Identify which cell holds the provided text, then report its (x, y) central coordinate. 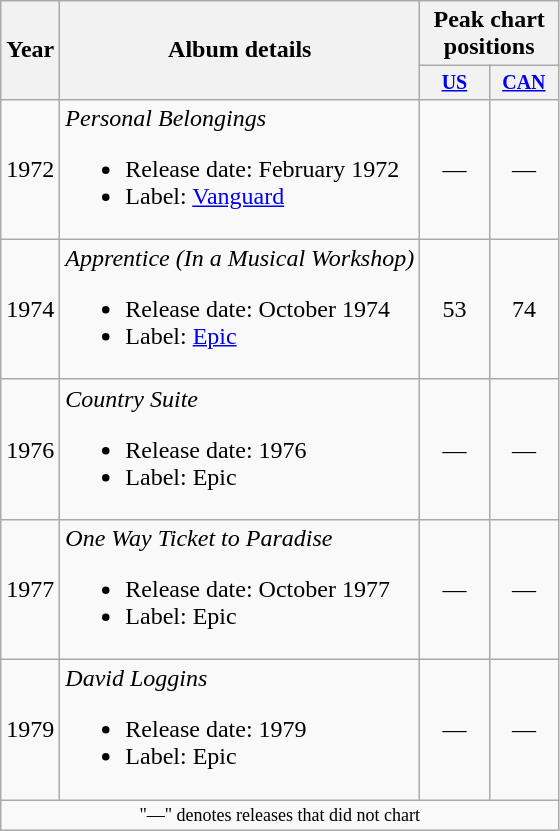
CAN (524, 82)
"—" denotes releases that did not chart (280, 816)
1979 (30, 730)
1972 (30, 169)
74 (524, 309)
1977 (30, 589)
One Way Ticket to ParadiseRelease date: October 1977Label: Epic (240, 589)
1974 (30, 309)
Personal BelongingsRelease date: February 1972Label: Vanguard (240, 169)
Year (30, 50)
Album details (240, 50)
David LogginsRelease date: 1979Label: Epic (240, 730)
Country SuiteRelease date: 1976Label: Epic (240, 449)
Apprentice (In a Musical Workshop)Release date: October 1974Label: Epic (240, 309)
1976 (30, 449)
US (454, 82)
Peak chart positions (490, 34)
53 (454, 309)
